Extract the (X, Y) coordinate from the center of the cell holding the provided text.  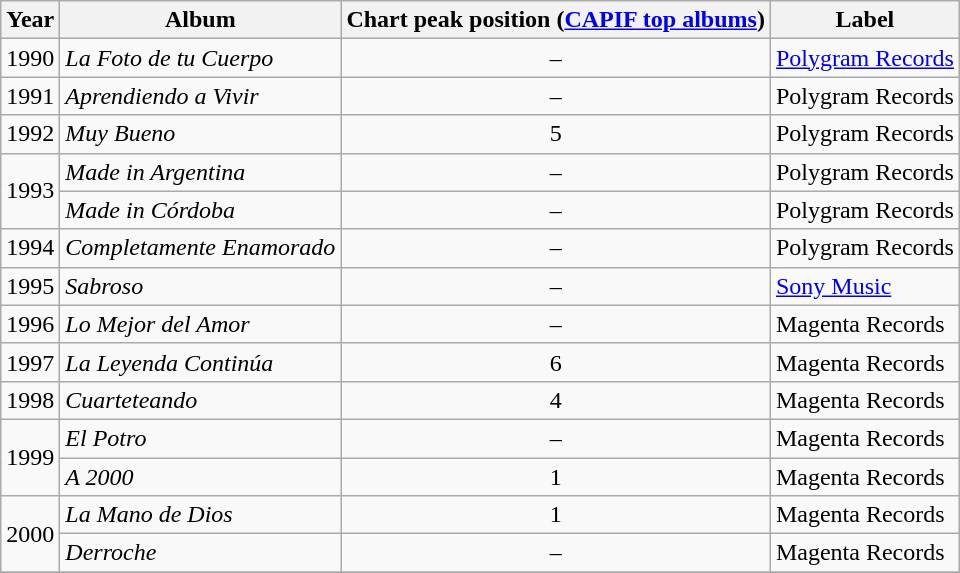
1994 (30, 248)
Album (200, 20)
1998 (30, 400)
Muy Bueno (200, 134)
1990 (30, 58)
La Foto de tu Cuerpo (200, 58)
1993 (30, 191)
Made in Córdoba (200, 210)
La Leyenda Continúa (200, 362)
Lo Mejor del Amor (200, 324)
Made in Argentina (200, 172)
Cuarteteando (200, 400)
1992 (30, 134)
Year (30, 20)
El Potro (200, 438)
Sabroso (200, 286)
Sony Music (864, 286)
1995 (30, 286)
La Mano de Dios (200, 515)
1996 (30, 324)
4 (556, 400)
1999 (30, 457)
5 (556, 134)
2000 (30, 534)
6 (556, 362)
1997 (30, 362)
Chart peak position (CAPIF top albums) (556, 20)
Derroche (200, 553)
A 2000 (200, 477)
Aprendiendo a Vivir (200, 96)
1991 (30, 96)
Completamente Enamorado (200, 248)
Label (864, 20)
